Return the [x, y] coordinate for the center point of the cell that contains the specified text.  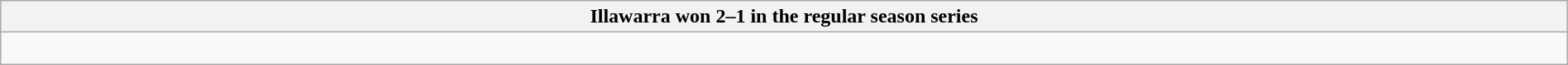
Illawarra won 2–1 in the regular season series [784, 17]
